Pinpoint the cell where the given text exists, returning its [x, y] midpoint coordinate. 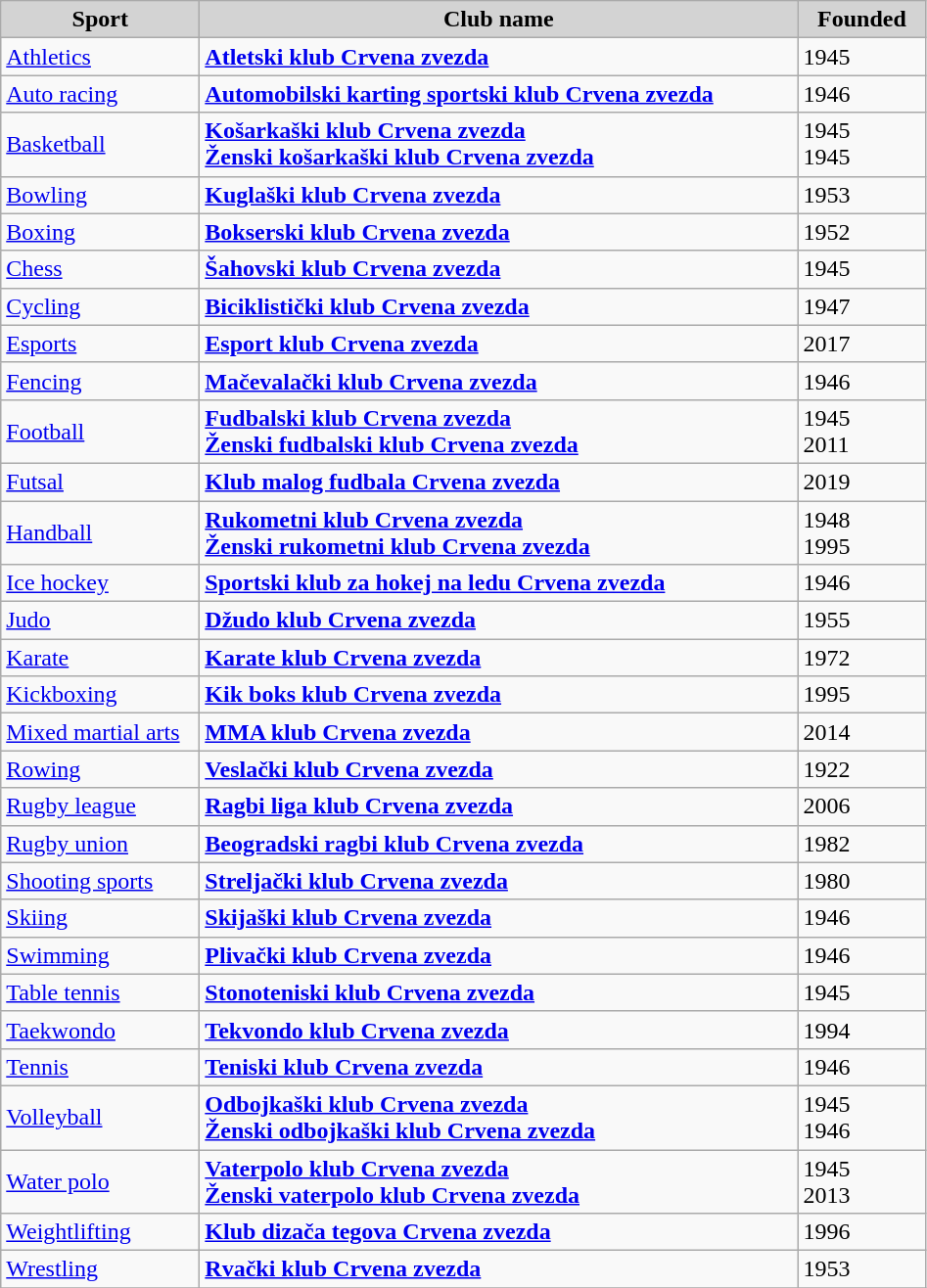
Futsal [100, 482]
Bokserski klub Crvena zvezda [499, 232]
1972 [861, 658]
Tekvondo klub Crvena zvezda [499, 1030]
Chess [100, 269]
19451946 [861, 1118]
1952 [861, 232]
Sport [100, 20]
Biciklistički klub Crvena zvezda [499, 306]
Football [100, 431]
Mačevalački klub Crvena zvezda [499, 381]
1982 [861, 844]
Table tennis [100, 992]
Tennis [100, 1067]
Rukometni klub Crvena zvezdaŽenski rukometni klub Crvena zvezda [499, 532]
Swimming [100, 955]
Auto racing [100, 94]
19452011 [861, 431]
Skiing [100, 918]
Atletski klub Crvena zvezda [499, 57]
Stonoteniski klub Crvena zvezda [499, 992]
Boxing [100, 232]
2019 [861, 482]
Kickboxing [100, 695]
Cycling [100, 306]
Šahovski klub Crvena zvezda [499, 269]
Esport klub Crvena zvezda [499, 344]
Founded [861, 20]
Košarkaški klub Crvena zvezdaŽenski košarkaški klub Crvena zvezda [499, 145]
1995 [861, 695]
Fudbalski klub Crvena zvezdaŽenski fudbalski klub Crvena zvezda [499, 431]
Plivački klub Crvena zvezda [499, 955]
Rugby league [100, 806]
Vaterpolo klub Crvena zvezdaŽenski vaterpolo klub Crvena zvezda [499, 1180]
Kuglaški klub Crvena zvezda [499, 195]
Sportski klub za hokej na ledu Crvena zvezda [499, 583]
Klub malog fudbala Crvena zvezda [499, 482]
Karate klub Crvena zvezda [499, 658]
2014 [861, 732]
1994 [861, 1030]
Teniski klub Crvena zvezda [499, 1067]
Streljački klub Crvena zvezda [499, 881]
Judo [100, 621]
19481995 [861, 532]
1980 [861, 881]
19451945 [861, 145]
Club name [499, 20]
Shooting sports [100, 881]
Basketball [100, 145]
Handball [100, 532]
1947 [861, 306]
Water polo [100, 1180]
Rvački klub Crvena zvezda [499, 1269]
2006 [861, 806]
Ice hockey [100, 583]
Taekwondo [100, 1030]
2017 [861, 344]
Wrestling [100, 1269]
Fencing [100, 381]
1955 [861, 621]
Odbojkaški klub Crvena zvezdaŽenski odbojkaški klub Crvena zvezda [499, 1118]
Volleyball [100, 1118]
Rowing [100, 769]
Beogradski ragbi klub Crvena zvezda [499, 844]
MMA klub Crvena zvezda [499, 732]
Rugby union [100, 844]
1996 [861, 1232]
Džudo klub Crvena zvezda [499, 621]
Athletics [100, 57]
19452013 [861, 1180]
Weightlifting [100, 1232]
Mixed martial arts [100, 732]
Veslački klub Crvena zvezda [499, 769]
Skijaški klub Crvena zvezda [499, 918]
1922 [861, 769]
Kik boks klub Crvena zvezda [499, 695]
Ragbi liga klub Crvena zvezda [499, 806]
Bowling [100, 195]
Automobilski karting sportski klub Crvena zvezda [499, 94]
Karate [100, 658]
Klub dizača tegova Crvena zvezda [499, 1232]
Esports [100, 344]
